Scan for the cell matching the given text and deliver its (X, Y) coordinate at center. 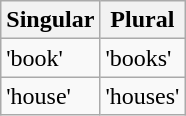
'books' (142, 58)
'house' (50, 96)
Singular (50, 20)
Plural (142, 20)
'book' (50, 58)
'houses' (142, 96)
